Pinpoint the cell where the given text exists, returning its [X, Y] midpoint coordinate. 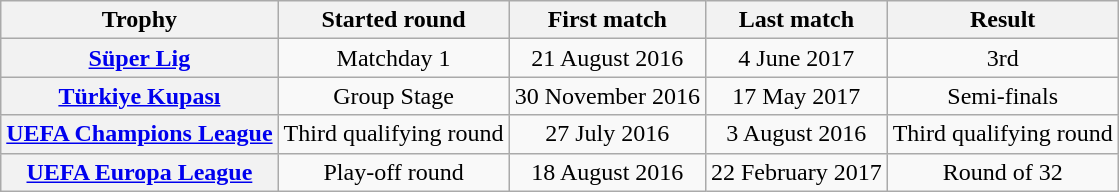
Started round [394, 20]
Semi-finals [1002, 96]
Matchday 1 [394, 58]
Group Stage [394, 96]
Trophy [140, 20]
30 November 2016 [607, 96]
Play-off round [394, 172]
21 August 2016 [607, 58]
27 July 2016 [607, 134]
4 June 2017 [796, 58]
First match [607, 20]
3 August 2016 [796, 134]
UEFA Europa League [140, 172]
Süper Lig [140, 58]
Round of 32 [1002, 172]
3rd [1002, 58]
Türkiye Kupası [140, 96]
UEFA Champions League [140, 134]
18 August 2016 [607, 172]
Result [1002, 20]
Last match [796, 20]
17 May 2017 [796, 96]
22 February 2017 [796, 172]
